Provide the [x, y] coordinate of the cell's center where the given text is located.  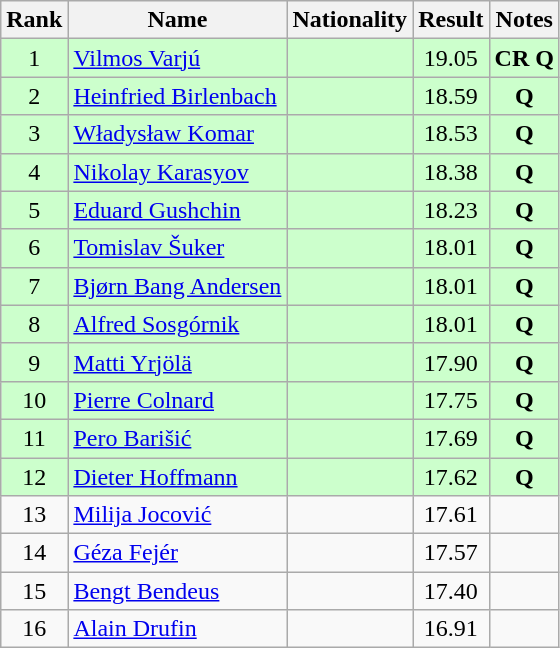
14 [34, 553]
Notes [524, 20]
Pero Barišić [178, 438]
10 [34, 400]
Heinfried Birlenbach [178, 96]
12 [34, 477]
17.62 [451, 477]
3 [34, 134]
2 [34, 96]
17.61 [451, 515]
17.69 [451, 438]
Władysław Komar [178, 134]
7 [34, 286]
Vilmos Varjú [178, 58]
17.40 [451, 591]
17.75 [451, 400]
Result [451, 20]
18.59 [451, 96]
Dieter Hoffmann [178, 477]
15 [34, 591]
Nationality [350, 20]
8 [34, 324]
5 [34, 210]
Tomislav Šuker [178, 248]
4 [34, 172]
Matti Yrjölä [178, 362]
Bengt Bendeus [178, 591]
17.57 [451, 553]
Géza Fejér [178, 553]
Alain Drufin [178, 629]
9 [34, 362]
Alfred Sosgórnik [178, 324]
Pierre Colnard [178, 400]
11 [34, 438]
Name [178, 20]
CR Q [524, 58]
19.05 [451, 58]
6 [34, 248]
Bjørn Bang Andersen [178, 286]
16 [34, 629]
17.90 [451, 362]
16.91 [451, 629]
Rank [34, 20]
18.38 [451, 172]
Nikolay Karasyov [178, 172]
Eduard Gushchin [178, 210]
Milija Jocović [178, 515]
18.23 [451, 210]
18.53 [451, 134]
13 [34, 515]
1 [34, 58]
